Scan for the cell matching the given text and deliver its (x, y) coordinate at center. 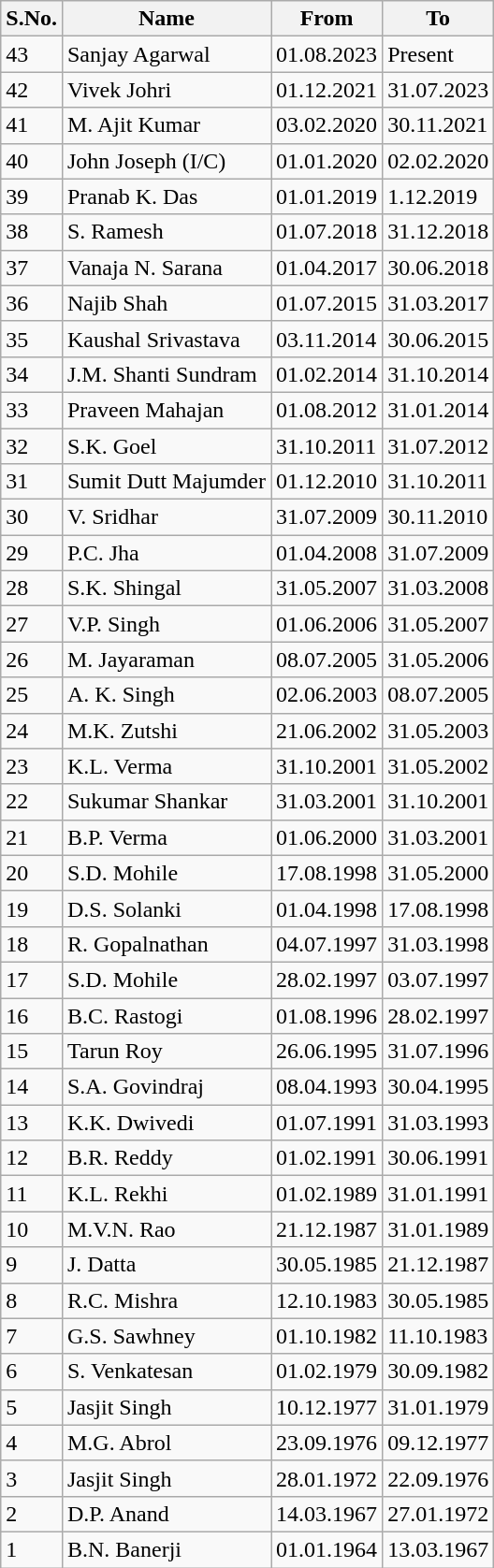
31.07.1996 (438, 1052)
M. Jayaraman (167, 660)
9 (32, 1265)
31.01.1979 (438, 1407)
17 (32, 980)
39 (32, 196)
01.06.2000 (327, 837)
Vivek Johri (167, 90)
43 (32, 54)
12.10.1983 (327, 1300)
01.08.2012 (327, 410)
31.03.1993 (438, 1123)
Name (167, 19)
01.04.2017 (327, 268)
01.06.2006 (327, 624)
19 (32, 908)
30.11.2010 (438, 517)
S. Ramesh (167, 232)
Praveen Mahajan (167, 410)
37 (32, 268)
K.L. Verma (167, 766)
D.S. Solanki (167, 908)
13 (32, 1123)
31.05.2002 (438, 766)
31.10.2014 (438, 374)
John Joseph (I/C) (167, 161)
01.01.1964 (327, 1549)
S.K. Goel (167, 446)
22.09.1976 (438, 1478)
31.01.2014 (438, 410)
01.07.2015 (327, 303)
26 (32, 660)
7 (32, 1336)
01.02.1991 (327, 1158)
02.06.2003 (327, 695)
D.P. Anand (167, 1514)
1 (32, 1549)
31.01.1989 (438, 1229)
42 (32, 90)
Sanjay Agarwal (167, 54)
28.01.1972 (327, 1478)
26.06.1995 (327, 1052)
V. Sridhar (167, 517)
34 (32, 374)
03.07.1997 (438, 980)
28 (32, 588)
M.G. Abrol (167, 1443)
Sukumar Shankar (167, 802)
30 (32, 517)
P.C. Jha (167, 553)
M.K. Zutshi (167, 731)
Pranab K. Das (167, 196)
30.06.2015 (438, 339)
22 (32, 802)
23.09.1976 (327, 1443)
01.02.1989 (327, 1194)
6 (32, 1372)
K.L. Rekhi (167, 1194)
16 (32, 1015)
31.05.2006 (438, 660)
23 (32, 766)
S.No. (32, 19)
31.07.2012 (438, 446)
B.R. Reddy (167, 1158)
S. Venkatesan (167, 1372)
38 (32, 232)
13.03.1967 (438, 1549)
30.11.2021 (438, 125)
01.02.2014 (327, 374)
25 (32, 695)
R. Gopalnathan (167, 944)
K.K. Dwivedi (167, 1123)
01.07.2018 (327, 232)
S.K. Shingal (167, 588)
Najib Shah (167, 303)
1.12.2019 (438, 196)
S.A. Govindraj (167, 1087)
Sumit Dutt Majumder (167, 482)
41 (32, 125)
27.01.1972 (438, 1514)
A. K. Singh (167, 695)
M.V.N. Rao (167, 1229)
04.07.1997 (327, 944)
21 (32, 837)
03.02.2020 (327, 125)
2 (32, 1514)
M. Ajit Kumar (167, 125)
Tarun Roy (167, 1052)
V.P. Singh (167, 624)
4 (32, 1443)
01.04.1998 (327, 908)
5 (32, 1407)
01.08.2023 (327, 54)
B.C. Rastogi (167, 1015)
14.03.1967 (327, 1514)
01.02.1979 (327, 1372)
30.06.2018 (438, 268)
10.12.1977 (327, 1407)
08.04.1993 (327, 1087)
Kaushal Srivastava (167, 339)
02.02.2020 (438, 161)
31.05.2003 (438, 731)
Vanaja N. Sarana (167, 268)
31.05.2000 (438, 873)
18 (32, 944)
01.12.2021 (327, 90)
31.12.2018 (438, 232)
30.09.1982 (438, 1372)
31.01.1991 (438, 1194)
12 (32, 1158)
B.P. Verma (167, 837)
To (438, 19)
03.11.2014 (327, 339)
From (327, 19)
09.12.1977 (438, 1443)
24 (32, 731)
01.04.2008 (327, 553)
31.03.2008 (438, 588)
R.C. Mishra (167, 1300)
01.12.2010 (327, 482)
01.01.2019 (327, 196)
31.07.2023 (438, 90)
15 (32, 1052)
B.N. Banerji (167, 1549)
40 (32, 161)
01.08.1996 (327, 1015)
01.10.1982 (327, 1336)
36 (32, 303)
21.06.2002 (327, 731)
01.01.2020 (327, 161)
33 (32, 410)
J.M. Shanti Sundram (167, 374)
32 (32, 446)
11.10.1983 (438, 1336)
35 (32, 339)
27 (32, 624)
20 (32, 873)
11 (32, 1194)
29 (32, 553)
31 (32, 482)
J. Datta (167, 1265)
10 (32, 1229)
Present (438, 54)
30.06.1991 (438, 1158)
14 (32, 1087)
30.04.1995 (438, 1087)
G.S. Sawhney (167, 1336)
8 (32, 1300)
01.07.1991 (327, 1123)
3 (32, 1478)
31.03.1998 (438, 944)
31.03.2017 (438, 303)
